For the text-containing cell, return its midpoint in [x, y] coordinate format. 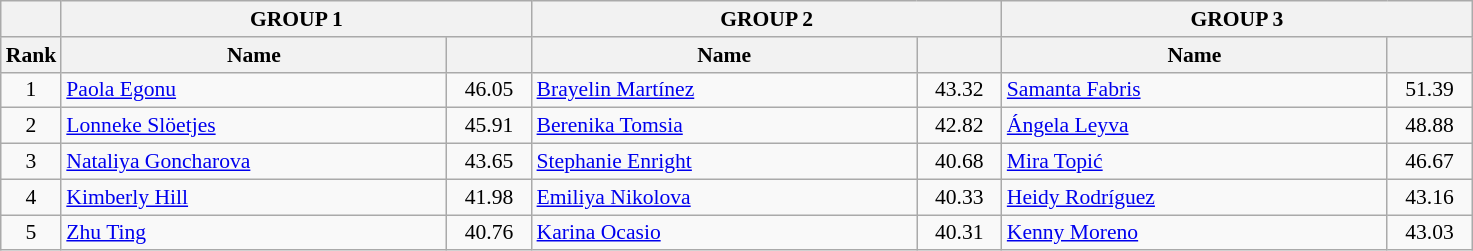
5 [32, 233]
46.05 [488, 90]
41.98 [488, 197]
46.67 [1430, 162]
40.33 [960, 197]
4 [32, 197]
Heidy Rodríguez [1194, 197]
Stephanie Enright [724, 162]
45.91 [488, 126]
Brayelin Martínez [724, 90]
1 [32, 90]
Kenny Moreno [1194, 233]
GROUP 3 [1237, 19]
Ángela Leyva [1194, 126]
43.65 [488, 162]
Zhu Ting [254, 233]
3 [32, 162]
Mira Topić [1194, 162]
GROUP 1 [296, 19]
Karina Ocasio [724, 233]
Paola Egonu [254, 90]
GROUP 2 [767, 19]
43.03 [1430, 233]
48.88 [1430, 126]
40.68 [960, 162]
40.76 [488, 233]
Berenika Tomsia [724, 126]
Kimberly Hill [254, 197]
Samanta Fabris [1194, 90]
42.82 [960, 126]
Nataliya Goncharova [254, 162]
43.32 [960, 90]
2 [32, 126]
43.16 [1430, 197]
40.31 [960, 233]
Lonneke Slöetjes [254, 126]
Emiliya Nikolova [724, 197]
Rank [32, 55]
51.39 [1430, 90]
